Pinpoint the cell where the given text exists, returning its [X, Y] midpoint coordinate. 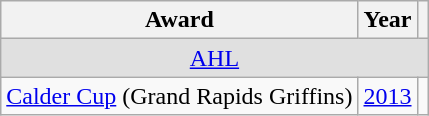
Year [388, 20]
AHL [214, 58]
Award [180, 20]
2013 [388, 96]
Calder Cup (Grand Rapids Griffins) [180, 96]
